Extract the [X, Y] coordinate from the center of the cell holding the provided text.  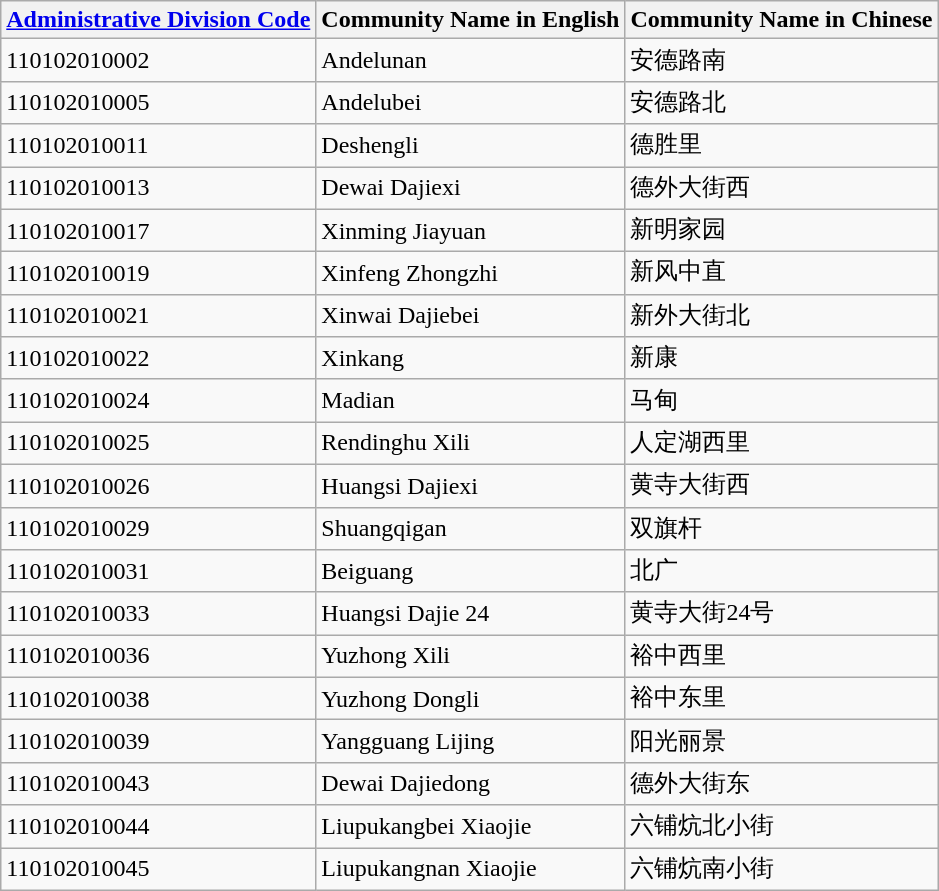
Beiguang [470, 572]
德胜里 [782, 146]
Shuangqigan [470, 528]
Yuzhong Xili [470, 656]
110102010043 [158, 784]
Andelunan [470, 60]
110102010005 [158, 102]
Xinkang [470, 358]
马甸 [782, 400]
裕中东里 [782, 698]
裕中西里 [782, 656]
安德路北 [782, 102]
人定湖西里 [782, 444]
110102010024 [158, 400]
阳光丽景 [782, 742]
110102010033 [158, 614]
110102010002 [158, 60]
Andelubei [470, 102]
110102010038 [158, 698]
新明家园 [782, 230]
Yuzhong Dongli [470, 698]
新康 [782, 358]
Xinming Jiayuan [470, 230]
安德路南 [782, 60]
新外大街北 [782, 316]
Huangsi Dajie 24 [470, 614]
新风中直 [782, 274]
德外大街东 [782, 784]
六铺炕南小街 [782, 870]
110102010026 [158, 486]
德外大街西 [782, 188]
110102010025 [158, 444]
Administrative Division Code [158, 20]
Community Name in English [470, 20]
Dewai Dajiedong [470, 784]
Yangguang Lijing [470, 742]
110102010045 [158, 870]
Dewai Dajiexi [470, 188]
黄寺大街西 [782, 486]
110102010017 [158, 230]
Deshengli [470, 146]
110102010011 [158, 146]
Xinfeng Zhongzhi [470, 274]
Madian [470, 400]
双旗杆 [782, 528]
Liupukangbei Xiaojie [470, 826]
Liupukangnan Xiaojie [470, 870]
黄寺大街24号 [782, 614]
Community Name in Chinese [782, 20]
六铺炕北小街 [782, 826]
110102010021 [158, 316]
110102010019 [158, 274]
110102010039 [158, 742]
110102010022 [158, 358]
Huangsi Dajiexi [470, 486]
Xinwai Dajiebei [470, 316]
Rendinghu Xili [470, 444]
110102010044 [158, 826]
北广 [782, 572]
110102010013 [158, 188]
110102010036 [158, 656]
110102010031 [158, 572]
110102010029 [158, 528]
